From the cell containing the given text, extract its center point as (x, y) coordinate. 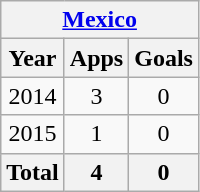
1 (96, 134)
3 (96, 96)
Goals (164, 58)
Apps (96, 58)
Year (33, 58)
4 (96, 172)
2015 (33, 134)
Mexico (100, 20)
Total (33, 172)
2014 (33, 96)
